Locate the cell with the specified text and output its [x, y] center coordinate. 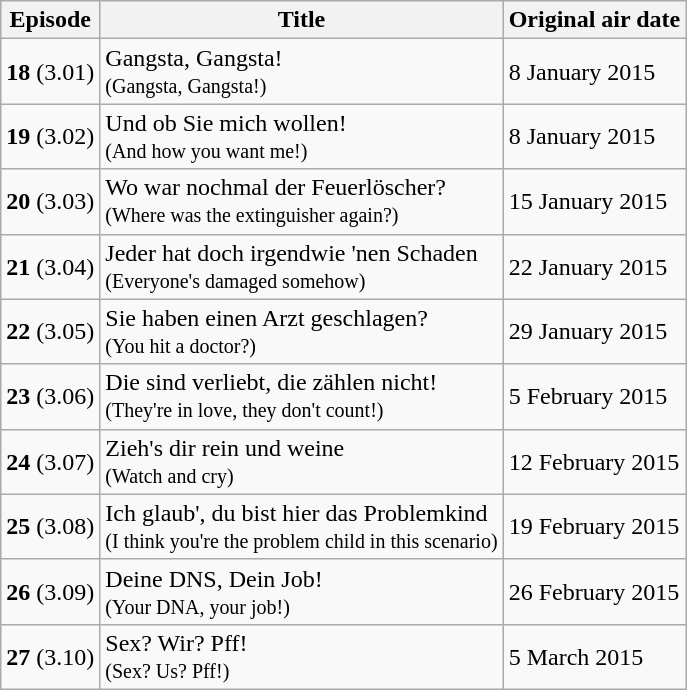
22 January 2015 [594, 266]
26 February 2015 [594, 592]
18 (3.01) [50, 72]
Gangsta, Gangsta!(Gangsta, Gangsta!) [302, 72]
Original air date [594, 20]
Sex? Wir? Pff!(Sex? Us? Pff!) [302, 656]
Und ob Sie mich wollen!(And how you want me!) [302, 136]
15 January 2015 [594, 202]
5 February 2015 [594, 396]
Wo war nochmal der Feuerlöscher?(Where was the extinguisher again?) [302, 202]
23 (3.06) [50, 396]
Die sind verliebt, die zählen nicht!(They're in love, they don't count!) [302, 396]
Episode [50, 20]
29 January 2015 [594, 332]
26 (3.09) [50, 592]
19 (3.02) [50, 136]
27 (3.10) [50, 656]
Sie haben einen Arzt geschlagen?(You hit a doctor?) [302, 332]
Title [302, 20]
12 February 2015 [594, 462]
Deine DNS, Dein Job!(Your DNA, your job!) [302, 592]
Jeder hat doch irgendwie 'nen Schaden(Everyone's damaged somehow) [302, 266]
21 (3.04) [50, 266]
20 (3.03) [50, 202]
Zieh's dir rein und weine(Watch and cry) [302, 462]
24 (3.07) [50, 462]
25 (3.08) [50, 526]
Ich glaub', du bist hier das Problemkind(I think you're the problem child in this scenario) [302, 526]
22 (3.05) [50, 332]
5 March 2015 [594, 656]
19 February 2015 [594, 526]
